Output the [X, Y] coordinate of the center of the cell containing the given text.  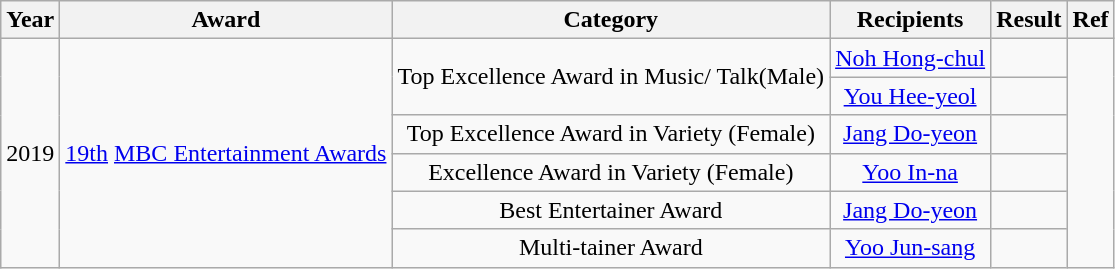
Noh Hong-chul [910, 58]
Yoo In-na [910, 172]
Year [30, 20]
19th MBC Entertainment Awards [226, 153]
Award [226, 20]
Top Excellence Award in Music/ Talk(Male) [611, 77]
Result [1029, 20]
2019 [30, 153]
Category [611, 20]
Best Entertainer Award [611, 210]
Excellence Award in Variety (Female) [611, 172]
You Hee-yeol [910, 96]
Yoo Jun-sang [910, 248]
Top Excellence Award in Variety (Female) [611, 134]
Multi-tainer Award [611, 248]
Recipients [910, 20]
Ref [1090, 20]
